For the text-containing cell, return its midpoint in (X, Y) coordinate format. 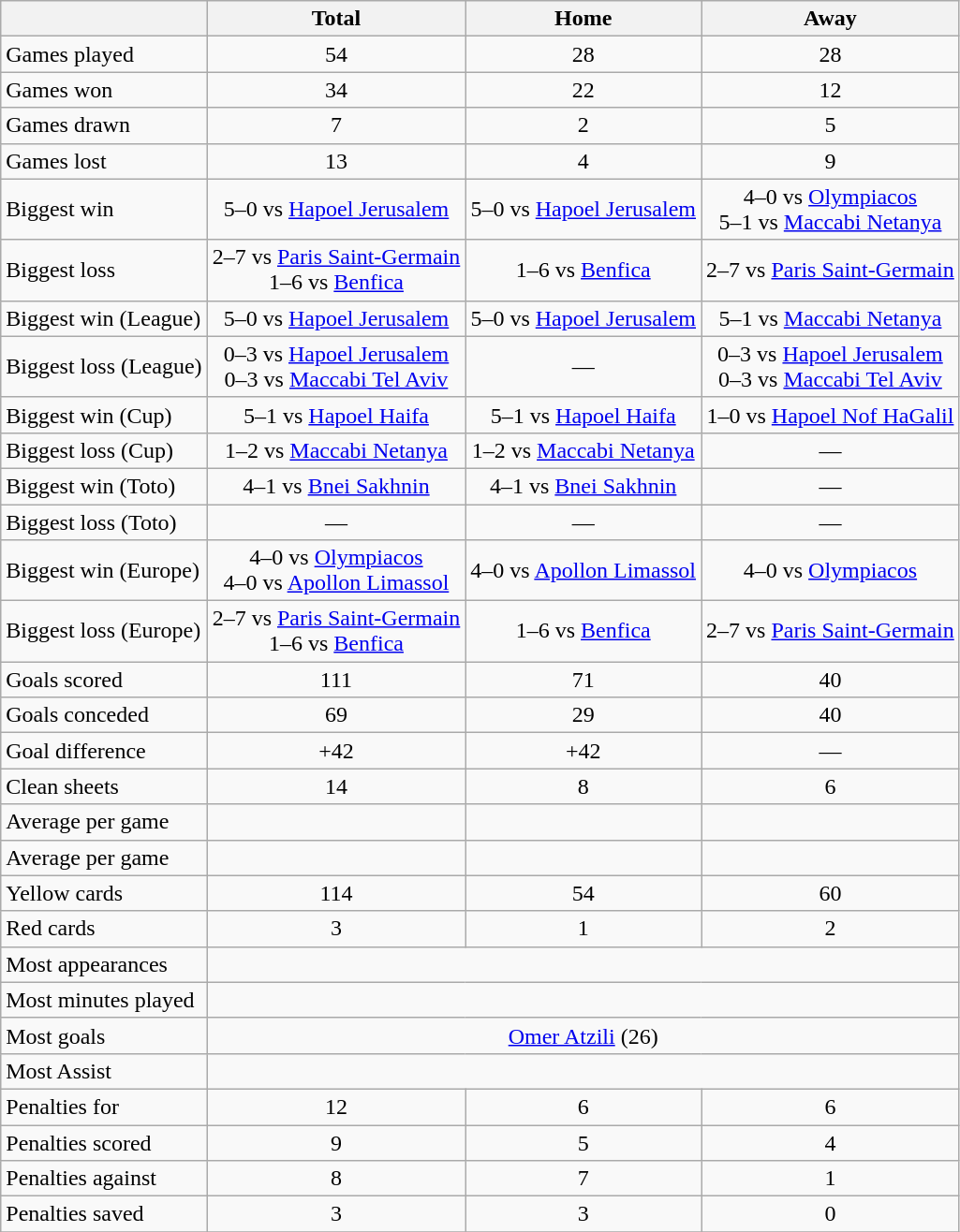
Games drawn (104, 125)
Goal difference (104, 751)
0 (831, 1214)
Most Assist (104, 1071)
Biggest loss (Toto) (104, 521)
13 (336, 161)
Games won (104, 90)
1–0 vs Hapoel Nof HaGalil (831, 415)
Biggest win (Cup) (104, 415)
114 (336, 893)
Biggest win (Europe) (104, 571)
69 (336, 715)
Red cards (104, 929)
5–1 vs Maccabi Netanya (831, 318)
Biggest loss (Europe) (104, 631)
Penalties for (104, 1107)
Biggest loss (104, 270)
111 (336, 680)
4–0 vs Olympiacos (831, 571)
22 (583, 90)
Most appearances (104, 964)
Biggest win (104, 210)
Biggest loss (League) (104, 367)
Most minutes played (104, 1000)
14 (336, 786)
Most goals (104, 1035)
2–7 vs Paris Saint-Germain1–6 vs Benfica (336, 270)
4–0 vs Apollon Limassol (583, 571)
71 (583, 680)
Biggest win (League) (104, 318)
Goals conceded (104, 715)
Home (583, 19)
60 (831, 893)
Away (831, 19)
Biggest loss (Cup) (104, 450)
Penalties scored (104, 1143)
34 (336, 90)
4–0 vs Olympiacos4–0 vs Apollon Limassol (336, 571)
Games lost (104, 161)
4–0 vs Olympiacos 5–1 vs Maccabi Netanya (831, 210)
Goals scored (104, 680)
29 (583, 715)
Games played (104, 54)
Biggest win (Toto) (104, 486)
Penalties saved (104, 1214)
Total (336, 19)
Penalties against (104, 1179)
2–7 vs Paris Saint-Germain 1–6 vs Benfica (336, 631)
Clean sheets (104, 786)
Omer Atzili (26) (583, 1035)
Yellow cards (104, 893)
